Detect which cell encompasses the target text, then output its (x, y) center coordinate. 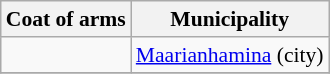
Maarianhamina (city) (230, 55)
Coat of arms (66, 19)
Municipality (230, 19)
